Identify which cell holds the provided text, then report its [x, y] central coordinate. 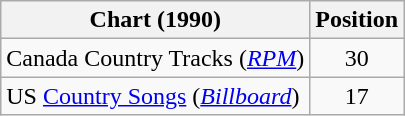
Chart (1990) [156, 20]
US Country Songs (Billboard) [156, 96]
30 [357, 58]
Position [357, 20]
17 [357, 96]
Canada Country Tracks (RPM) [156, 58]
